For the text-containing cell, return its midpoint in (X, Y) coordinate format. 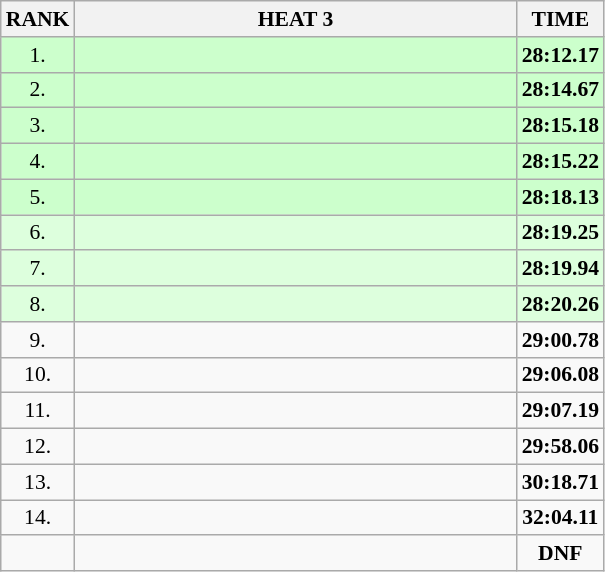
HEAT 3 (295, 19)
28:18.13 (560, 197)
13. (38, 482)
32:04.11 (560, 518)
28:19.25 (560, 233)
29:00.78 (560, 340)
29:06.08 (560, 375)
RANK (38, 19)
28:12.17 (560, 55)
11. (38, 411)
5. (38, 197)
7. (38, 269)
10. (38, 375)
14. (38, 518)
DNF (560, 554)
6. (38, 233)
8. (38, 304)
30:18.71 (560, 482)
2. (38, 90)
28:15.18 (560, 126)
3. (38, 126)
9. (38, 340)
28:15.22 (560, 162)
29:07.19 (560, 411)
28:20.26 (560, 304)
29:58.06 (560, 447)
28:14.67 (560, 90)
12. (38, 447)
4. (38, 162)
TIME (560, 19)
1. (38, 55)
28:19.94 (560, 269)
